Extract the (X, Y) coordinate from the center of the cell holding the provided text.  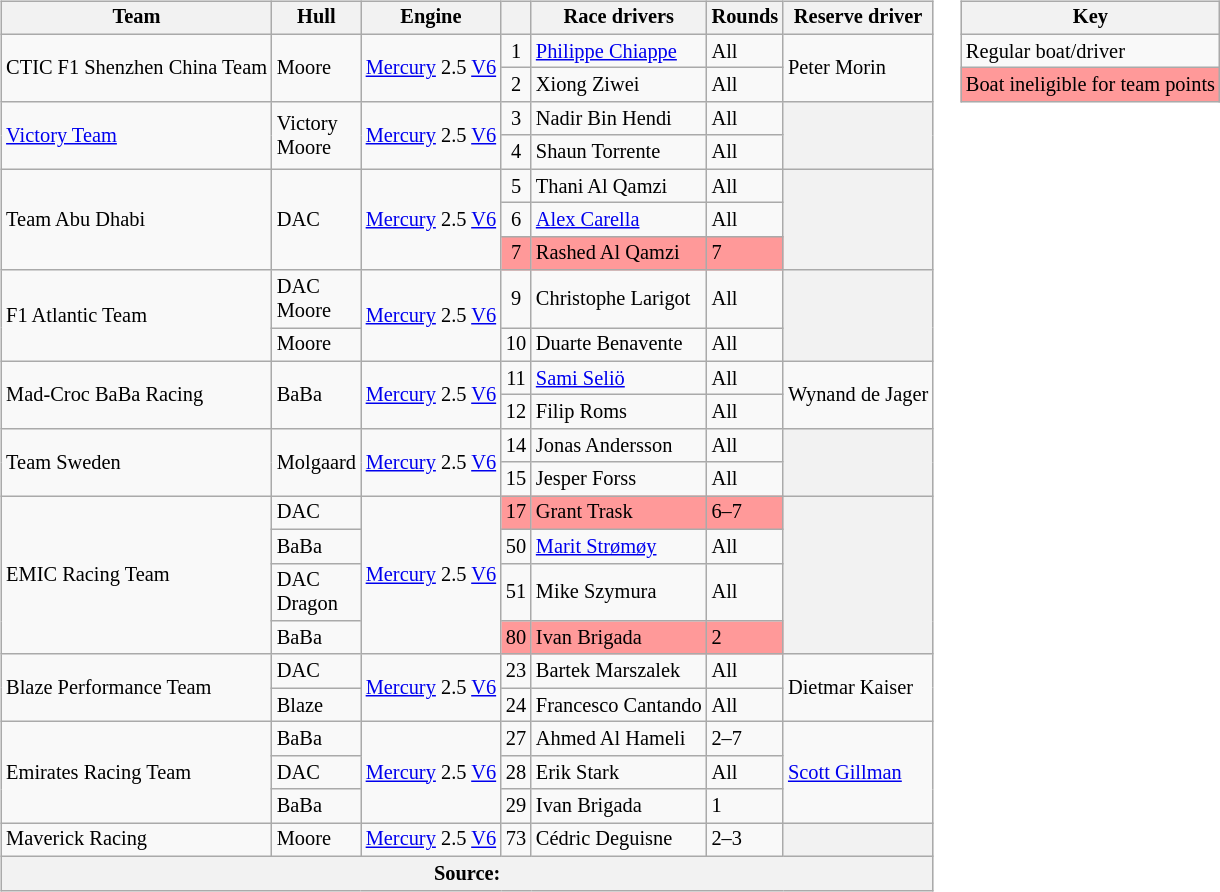
Peter Morin (858, 68)
Filip Roms (619, 412)
17 (516, 513)
Philippe Chiappe (619, 51)
12 (516, 412)
14 (516, 446)
Grant Trask (619, 513)
11 (516, 378)
Reserve driver (858, 18)
F1 Atlantic Team (136, 316)
Cédric Deguisne (619, 840)
Wynand de Jager (858, 394)
Xiong Ziwei (619, 85)
Victory Team (136, 136)
Team Abu Dhabi (136, 220)
3 (516, 119)
Francesco Cantando (619, 705)
Rashed Al Qamzi (619, 253)
Thani Al Qamzi (619, 186)
Key (1090, 18)
Scott Gillman (858, 772)
EMIC Racing Team (136, 576)
28 (516, 772)
Blaze Performance Team (136, 688)
Molgaard (316, 462)
Regular boat/driver (1090, 51)
Maverick Racing (136, 840)
2–3 (746, 840)
Jesper Forss (619, 479)
Alex Carella (619, 220)
Emirates Racing Team (136, 772)
29 (516, 806)
51 (516, 592)
80 (516, 638)
VictoryMoore (316, 136)
6 (516, 220)
Marit Strømøy (619, 546)
Team Sweden (136, 462)
Mad-Croc BaBa Racing (136, 394)
Blaze (316, 705)
2–7 (746, 739)
DACDragon (316, 592)
27 (516, 739)
Ahmed Al Hameli (619, 739)
Sami Seliö (619, 378)
24 (516, 705)
Shaun Torrente (619, 152)
Engine (431, 18)
Source: (467, 873)
9 (516, 299)
Erik Stark (619, 772)
Nadir Bin Hendi (619, 119)
DACMoore (316, 299)
Dietmar Kaiser (858, 688)
Team (136, 18)
10 (516, 345)
Jonas Andersson (619, 446)
Duarte Benavente (619, 345)
CTIC F1 Shenzhen China Team (136, 68)
Rounds (746, 18)
Boat ineligible for team points (1090, 85)
Mike Szymura (619, 592)
6–7 (746, 513)
73 (516, 840)
23 (516, 671)
Bartek Marszalek (619, 671)
15 (516, 479)
Hull (316, 18)
Race drivers (619, 18)
Christophe Larigot (619, 299)
50 (516, 546)
5 (516, 186)
4 (516, 152)
